Detect which cell encompasses the target text, then output its (x, y) center coordinate. 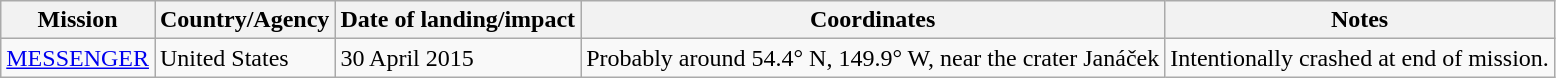
Date of landing/impact (458, 20)
United States (244, 58)
30 April 2015 (458, 58)
Coordinates (873, 20)
Notes (1360, 20)
MESSENGER (78, 58)
Mission (78, 20)
Intentionally crashed at end of mission. (1360, 58)
Probably around 54.4° N, 149.9° W, near the crater Janáček (873, 58)
Country/Agency (244, 20)
